Return the (x, y) coordinate for the center point of the cell that contains the specified text.  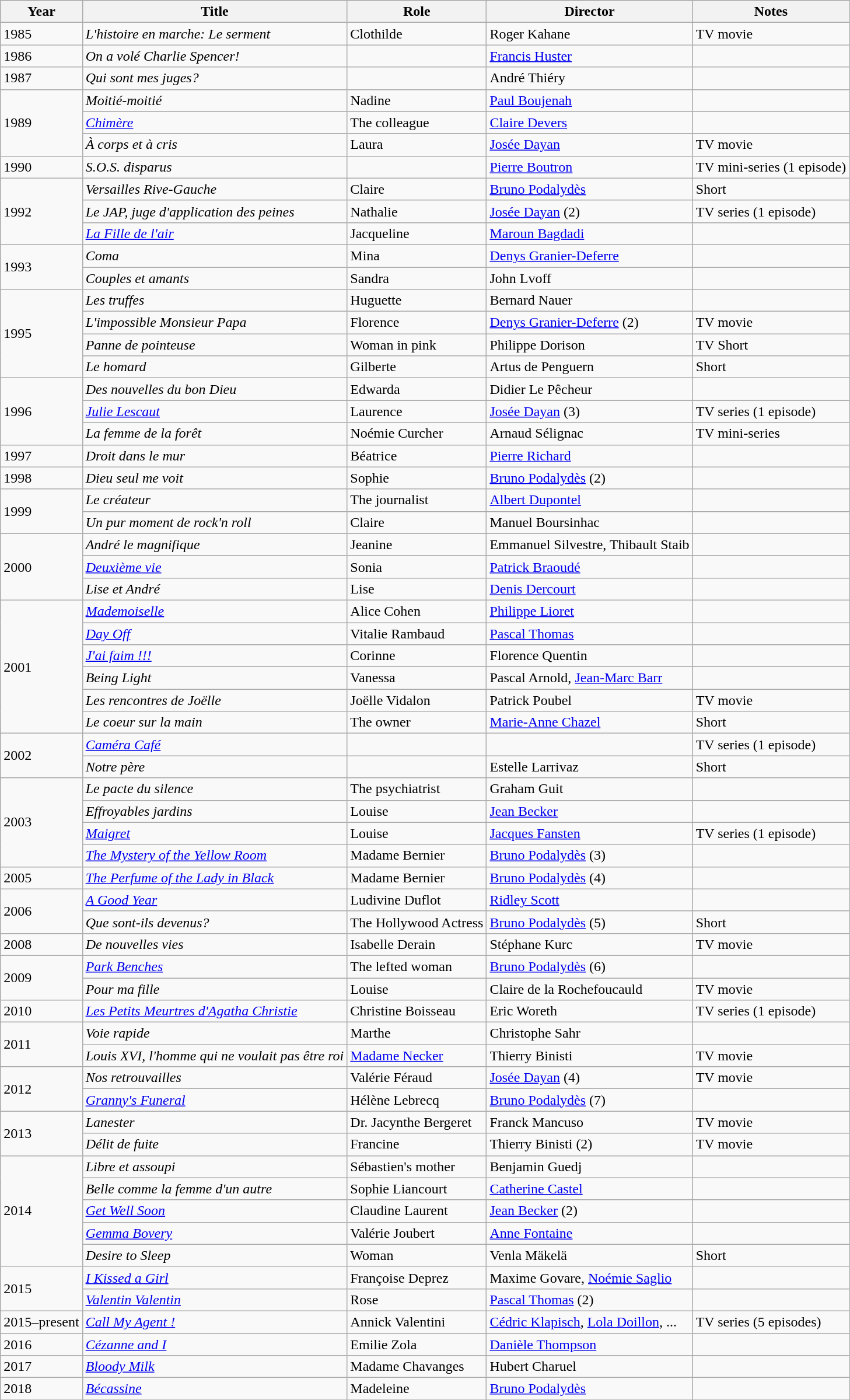
Que sont-ils devenus? (215, 922)
Emmanuel Silvestre, Thibault Staib (589, 544)
Eric Woreth (589, 1011)
1990 (41, 167)
Caméra Café (215, 745)
Mademoiselle (215, 611)
Patrick Braoudé (589, 567)
Annick Valentini (417, 1322)
Graham Guit (589, 789)
Being Light (215, 678)
2006 (41, 911)
The owner (417, 722)
L'histoire en marche: Le serment (215, 34)
1992 (41, 211)
TV series (5 episodes) (771, 1322)
De nouvelles vies (215, 944)
Valérie Joubert (417, 1233)
S.O.S. disparus (215, 167)
Madame Chavanges (417, 1367)
Roger Kahane (589, 34)
Notre père (215, 767)
Thierry Binisti (2) (589, 1144)
Artus de Penguern (589, 367)
Desire to Sleep (215, 1255)
Denis Dercourt (589, 589)
1987 (41, 78)
Lise et André (215, 589)
Josée Dayan (3) (589, 411)
Pierre Richard (589, 456)
Lise (417, 589)
Bécassine (215, 1389)
Clothilde (417, 34)
Pascal Thomas (2) (589, 1300)
Maroun Bagdadi (589, 233)
Chimère (215, 123)
Sonia (417, 567)
Woman (417, 1255)
Claire Devers (589, 123)
Christophe Sahr (589, 1034)
Denys Granier-Deferre (2) (589, 323)
Jacqueline (417, 233)
Sébastien's mother (417, 1167)
André Thiéry (589, 78)
2003 (41, 822)
Le homard (215, 367)
Libre et assoupi (215, 1167)
Francine (417, 1144)
Albert Dupontel (589, 500)
TV Short (771, 345)
Coma (215, 256)
Marie-Anne Chazel (589, 722)
Bloody Milk (215, 1367)
Catherine Castel (589, 1189)
Bernard Nauer (589, 301)
Claire de la Rochefoucauld (589, 989)
Délit de fuite (215, 1144)
2005 (41, 878)
Louis XVI, l'homme qui ne voulait pas être roi (215, 1056)
Qui sont mes juges? (215, 78)
Nos retrouvailles (215, 1078)
Get Well Soon (215, 1211)
Claudine Laurent (417, 1211)
Venla Mäkelä (589, 1255)
Un pur moment de rock'n roll (215, 522)
1998 (41, 478)
1996 (41, 411)
Philippe Lioret (589, 611)
Cézanne and I (215, 1344)
Jeanine (417, 544)
Isabelle Derain (417, 944)
Director (589, 12)
Vitalie Rambaud (417, 633)
Droit dans le mur (215, 456)
Béatrice (417, 456)
Joëlle Vidalon (417, 700)
Estelle Larrivaz (589, 767)
La femme de la forêt (215, 434)
Versailles Rive-Gauche (215, 189)
Des nouvelles du bon Dieu (215, 389)
1999 (41, 511)
Madeleine (417, 1389)
The colleague (417, 123)
Rose (417, 1300)
Le JAP, juge d'application des peines (215, 211)
Granny's Funeral (215, 1100)
Cédric Klapisch, Lola Doillon, ... (589, 1322)
Les rencontres de Joëlle (215, 700)
À corps et à cris (215, 145)
2013 (41, 1133)
1985 (41, 34)
The journalist (417, 500)
2002 (41, 756)
Philippe Dorison (589, 345)
Bruno Podalydès (4) (589, 878)
2011 (41, 1045)
On a volé Charlie Spencer! (215, 56)
Lanester (215, 1122)
TV mini-series (771, 434)
Stéphane Kurc (589, 944)
Park Benches (215, 966)
Bruno Podalydès (5) (589, 922)
Nathalie (417, 211)
Florence (417, 323)
Sophie Liancourt (417, 1189)
Effroyables jardins (215, 811)
Sophie (417, 478)
Madame Necker (417, 1056)
Hubert Charuel (589, 1367)
Florence Quentin (589, 656)
Mina (417, 256)
La Fille de l'air (215, 233)
Belle comme la femme d'un autre (215, 1189)
Hélène Lebrecq (417, 1100)
2015–present (41, 1322)
2014 (41, 1211)
Josée Dayan (4) (589, 1078)
2001 (41, 666)
Jean Becker (2) (589, 1211)
Moitié-moitié (215, 100)
Le créateur (215, 500)
Franck Mancuso (589, 1122)
L'impossible Monsieur Papa (215, 323)
Laura (417, 145)
Paul Boujenah (589, 100)
Alice Cohen (417, 611)
2012 (41, 1089)
Danièle Thompson (589, 1344)
Corinne (417, 656)
1997 (41, 456)
Le pacte du silence (215, 789)
J'ai faim !!! (215, 656)
Marthe (417, 1034)
Josée Dayan (2) (589, 211)
Bruno Podalydès (6) (589, 966)
Ridley Scott (589, 900)
Call My Agent ! (215, 1322)
Les Petits Meurtres d'Agatha Christie (215, 1011)
Denys Granier-Deferre (589, 256)
Sandra (417, 278)
2016 (41, 1344)
2017 (41, 1367)
Manuel Boursinhac (589, 522)
Jean Becker (589, 811)
Les truffes (215, 301)
The Perfume of the Lady in Black (215, 878)
Bruno Podalydès (7) (589, 1100)
Pascal Thomas (589, 633)
Pierre Boutron (589, 167)
2008 (41, 944)
Françoise Deprez (417, 1277)
Role (417, 12)
Patrick Poubel (589, 700)
Dr. Jacynthe Bergeret (417, 1122)
Panne de pointeuse (215, 345)
Edwarda (417, 389)
Pascal Arnold, Jean-Marc Barr (589, 678)
2015 (41, 1289)
Julie Lescaut (215, 411)
Woman in pink (417, 345)
Vanessa (417, 678)
Pour ma fille (215, 989)
André le magnifique (215, 544)
Huguette (417, 301)
Didier Le Pêcheur (589, 389)
A Good Year (215, 900)
John Lvoff (589, 278)
Notes (771, 12)
I Kissed a Girl (215, 1277)
The lefted woman (417, 966)
Maigret (215, 833)
TV mini-series (1 episode) (771, 167)
Gemma Bovery (215, 1233)
The Mystery of the Yellow Room (215, 856)
Thierry Binisti (589, 1056)
Deuxième vie (215, 567)
Nadine (417, 100)
2018 (41, 1389)
Francis Huster (589, 56)
Gilberte (417, 367)
Valentin Valentin (215, 1300)
2010 (41, 1011)
The Hollywood Actress (417, 922)
1989 (41, 123)
2009 (41, 977)
Dieu seul me voit (215, 478)
The psychiatrist (417, 789)
Benjamin Guedj (589, 1167)
Voie rapide (215, 1034)
Laurence (417, 411)
Bruno Podalydès (3) (589, 856)
Maxime Govare, Noémie Saglio (589, 1277)
1995 (41, 334)
Le coeur sur la main (215, 722)
Year (41, 12)
Arnaud Sélignac (589, 434)
Anne Fontaine (589, 1233)
Emilie Zola (417, 1344)
Day Off (215, 633)
Couples et amants (215, 278)
Josée Dayan (589, 145)
1993 (41, 267)
Jacques Fansten (589, 833)
Christine Boisseau (417, 1011)
1986 (41, 56)
Title (215, 12)
Bruno Podalydès (2) (589, 478)
Valérie Féraud (417, 1078)
Noémie Curcher (417, 434)
2000 (41, 567)
Ludivine Duflot (417, 900)
